For the text-containing cell, return its midpoint in (X, Y) coordinate format. 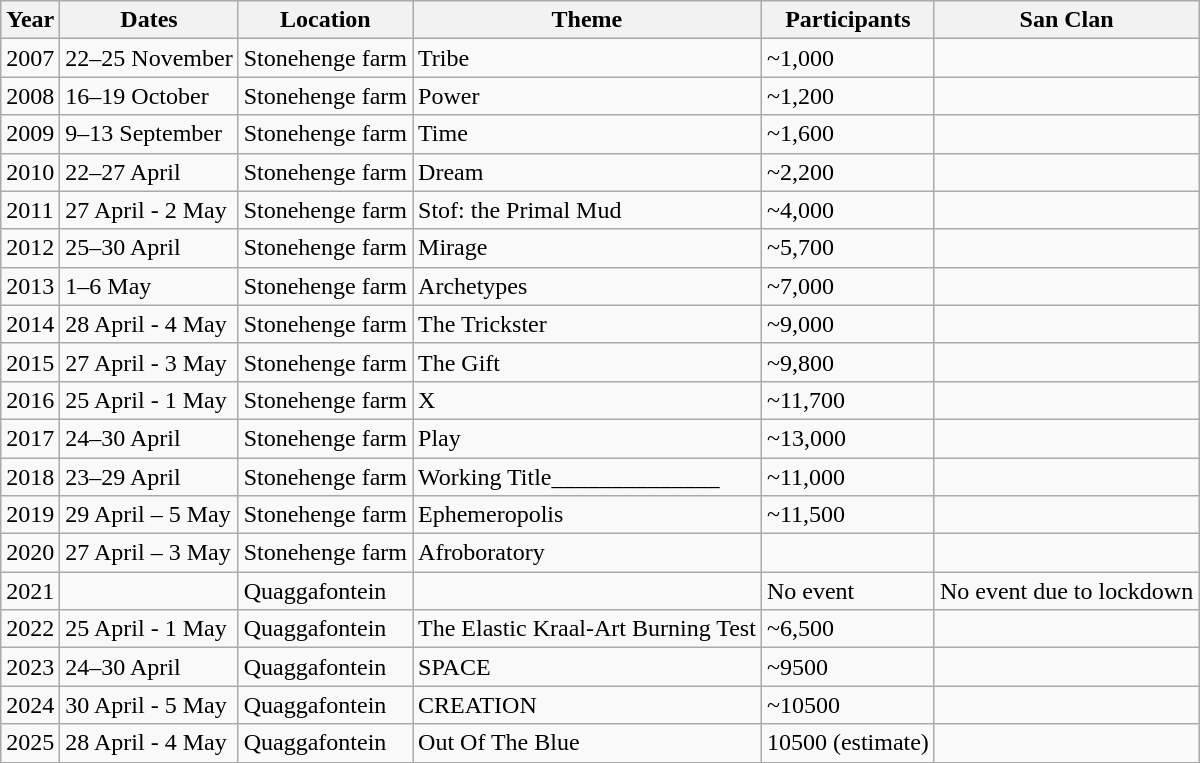
2014 (30, 324)
Ephemeropolis (588, 515)
2024 (30, 705)
San Clan (1066, 20)
2016 (30, 400)
~11,000 (848, 477)
The Trickster (588, 324)
10500 (estimate) (848, 743)
2023 (30, 667)
2019 (30, 515)
2008 (30, 96)
2021 (30, 591)
~9,800 (848, 362)
~7,000 (848, 286)
2018 (30, 477)
~5,700 (848, 248)
No event due to lockdown (1066, 591)
~9,000 (848, 324)
~4,000 (848, 210)
2011 (30, 210)
~10500 (848, 705)
No event (848, 591)
Archetypes (588, 286)
~9500 (848, 667)
X (588, 400)
Afroboratory (588, 553)
2017 (30, 438)
Theme (588, 20)
~11,500 (848, 515)
Dream (588, 172)
22–27 April (149, 172)
2015 (30, 362)
Mirage (588, 248)
~6,500 (848, 629)
Power (588, 96)
~11,700 (848, 400)
Time (588, 134)
22–25 November (149, 58)
2022 (30, 629)
Play (588, 438)
Dates (149, 20)
Out Of The Blue (588, 743)
2025 (30, 743)
2010 (30, 172)
2020 (30, 553)
27 April - 3 May (149, 362)
~2,200 (848, 172)
9–13 September (149, 134)
16–19 October (149, 96)
~1,200 (848, 96)
~1,000 (848, 58)
2007 (30, 58)
Participants (848, 20)
Working Title______________ (588, 477)
The Elastic Kraal-Art Burning Test (588, 629)
23–29 April (149, 477)
Stof: the Primal Mud (588, 210)
~13,000 (848, 438)
SPACE (588, 667)
2009 (30, 134)
29 April – 5 May (149, 515)
2012 (30, 248)
30 April - 5 May (149, 705)
1–6 May (149, 286)
Location (325, 20)
Year (30, 20)
The Gift (588, 362)
~1,600 (848, 134)
27 April – 3 May (149, 553)
25–30 April (149, 248)
27 April - 2 May (149, 210)
CREATION (588, 705)
2013 (30, 286)
Tribe (588, 58)
